Return [X, Y] of the center of cell containing provided text 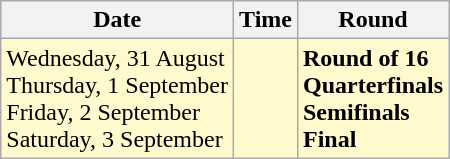
Wednesday, 31 AugustThursday, 1 SeptemberFriday, 2 SeptemberSaturday, 3 September [118, 98]
Date [118, 20]
Round [372, 20]
Time [266, 20]
Round of 16QuarterfinalsSemifinalsFinal [372, 98]
